Provide the [X, Y] coordinate of the cell's center where the given text is located.  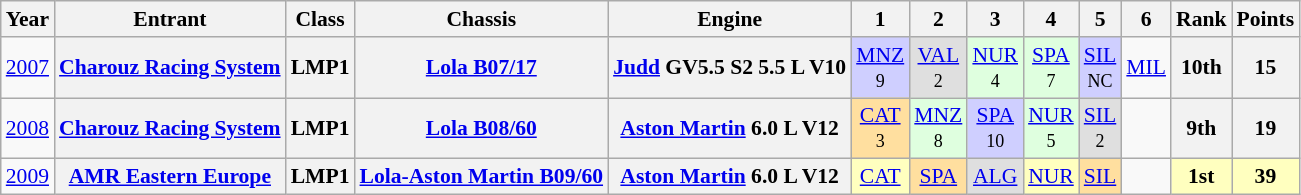
CAT3 [880, 128]
Chassis [482, 19]
1 [880, 19]
ALG [995, 177]
10th [1202, 68]
15 [1266, 68]
AMR Eastern Europe [170, 177]
SPA [938, 177]
2 [938, 19]
SPA7 [1051, 68]
3 [995, 19]
Year [28, 19]
MNZ9 [880, 68]
Class [320, 19]
19 [1266, 128]
CAT [880, 177]
Entrant [170, 19]
9th [1202, 128]
SPA10 [995, 128]
SIL2 [1100, 128]
4 [1051, 19]
NUR [1051, 177]
6 [1146, 19]
5 [1100, 19]
Judd GV5.5 S2 5.5 L V10 [730, 68]
Points [1266, 19]
Rank [1202, 19]
SIL [1100, 177]
2007 [28, 68]
MIL [1146, 68]
1st [1202, 177]
Lola-Aston Martin B09/60 [482, 177]
Engine [730, 19]
39 [1266, 177]
SILNC [1100, 68]
2009 [28, 177]
NUR4 [995, 68]
VAL2 [938, 68]
Lola B08/60 [482, 128]
NUR5 [1051, 128]
Lola B07/17 [482, 68]
2008 [28, 128]
MNZ8 [938, 128]
